Return (x, y) of the center of cell containing provided text 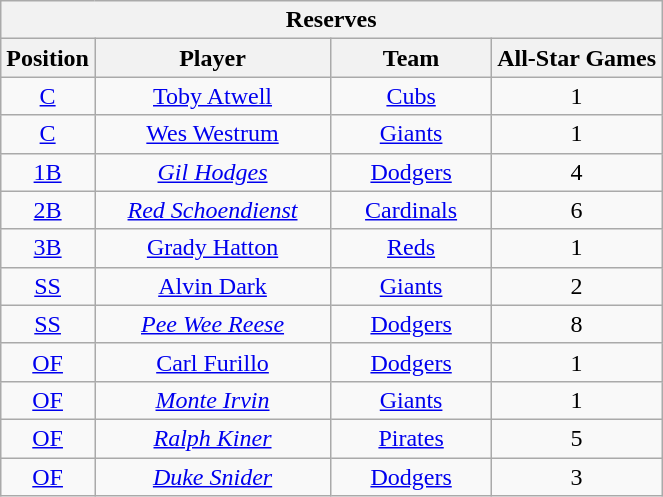
3 (577, 477)
1B (48, 172)
Wes Westrum (212, 134)
Carl Furillo (212, 362)
Ralph Kiner (212, 438)
2 (577, 286)
2B (48, 210)
Pirates (412, 438)
6 (577, 210)
Gil Hodges (212, 172)
Duke Snider (212, 477)
Reserves (332, 20)
Monte Irvin (212, 400)
Team (412, 58)
Cubs (412, 96)
Grady Hatton (212, 248)
4 (577, 172)
5 (577, 438)
8 (577, 324)
Toby Atwell (212, 96)
Pee Wee Reese (212, 324)
3B (48, 248)
Position (48, 58)
Red Schoendienst (212, 210)
Reds (412, 248)
Player (212, 58)
Alvin Dark (212, 286)
Cardinals (412, 210)
All-Star Games (577, 58)
